Determine the [x, y] coordinate at the center of the cell enclosing the given text.  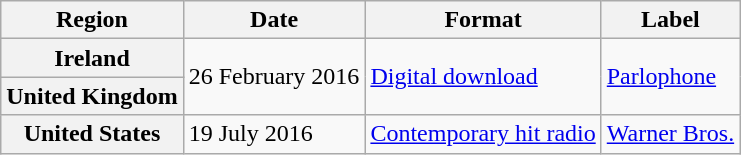
Region [92, 20]
26 February 2016 [274, 77]
Parlophone [670, 77]
United States [92, 134]
Label [670, 20]
Contemporary hit radio [483, 134]
Date [274, 20]
Format [483, 20]
Ireland [92, 58]
United Kingdom [92, 96]
Warner Bros. [670, 134]
19 July 2016 [274, 134]
Digital download [483, 77]
